For the text-containing cell, return its midpoint in [x, y] coordinate format. 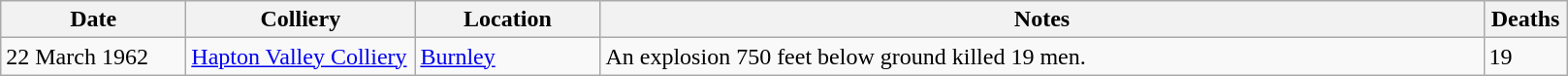
Burnley [508, 57]
Location [508, 19]
An explosion 750 feet below ground killed 19 men. [1041, 57]
Notes [1041, 19]
22 March 1962 [93, 57]
Deaths [1525, 19]
Hapton Valley Colliery [301, 57]
Colliery [301, 19]
Date [93, 19]
19 [1525, 57]
